Pinpoint the cell where the given text exists, returning its [x, y] midpoint coordinate. 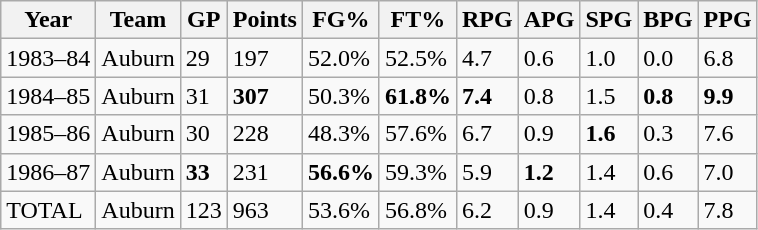
56.6% [340, 172]
31 [204, 96]
1.5 [609, 96]
BPG [668, 20]
FT% [418, 20]
57.6% [418, 134]
307 [264, 96]
RPG [487, 20]
Year [48, 20]
1.0 [609, 58]
GP [204, 20]
52.5% [418, 58]
231 [264, 172]
0.0 [668, 58]
1984–85 [48, 96]
TOTAL [48, 210]
0.3 [668, 134]
Points [264, 20]
6.2 [487, 210]
7.6 [728, 134]
5.9 [487, 172]
APG [549, 20]
7.4 [487, 96]
1983–84 [48, 58]
61.8% [418, 96]
228 [264, 134]
1.2 [549, 172]
6.7 [487, 134]
SPG [609, 20]
48.3% [340, 134]
197 [264, 58]
0.4 [668, 210]
53.6% [340, 210]
123 [204, 210]
Team [138, 20]
963 [264, 210]
29 [204, 58]
7.0 [728, 172]
52.0% [340, 58]
50.3% [340, 96]
9.9 [728, 96]
30 [204, 134]
7.8 [728, 210]
6.8 [728, 58]
59.3% [418, 172]
33 [204, 172]
4.7 [487, 58]
56.8% [418, 210]
1.6 [609, 134]
1985–86 [48, 134]
FG% [340, 20]
1986–87 [48, 172]
PPG [728, 20]
